Return [X, Y] of the center of cell containing provided text 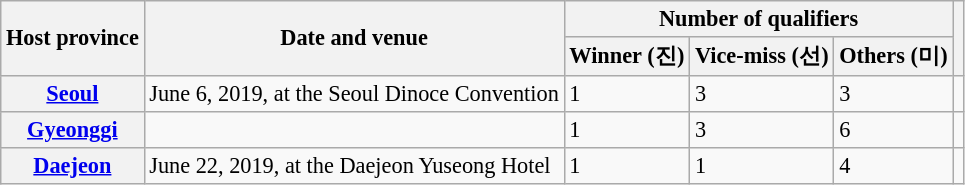
Gyeonggi [72, 129]
Others (미) [894, 56]
Daejeon [72, 165]
June 22, 2019, at the Daejeon Yuseong Hotel [354, 165]
Winner (진) [627, 56]
Seoul [72, 93]
6 [894, 129]
Number of qualifiers [758, 19]
Vice-miss (선) [762, 56]
Date and venue [354, 38]
Host province [72, 38]
4 [894, 165]
June 6, 2019, at the Seoul Dinoce Convention [354, 93]
